Locate the cell with the specified text and output its (x, y) center coordinate. 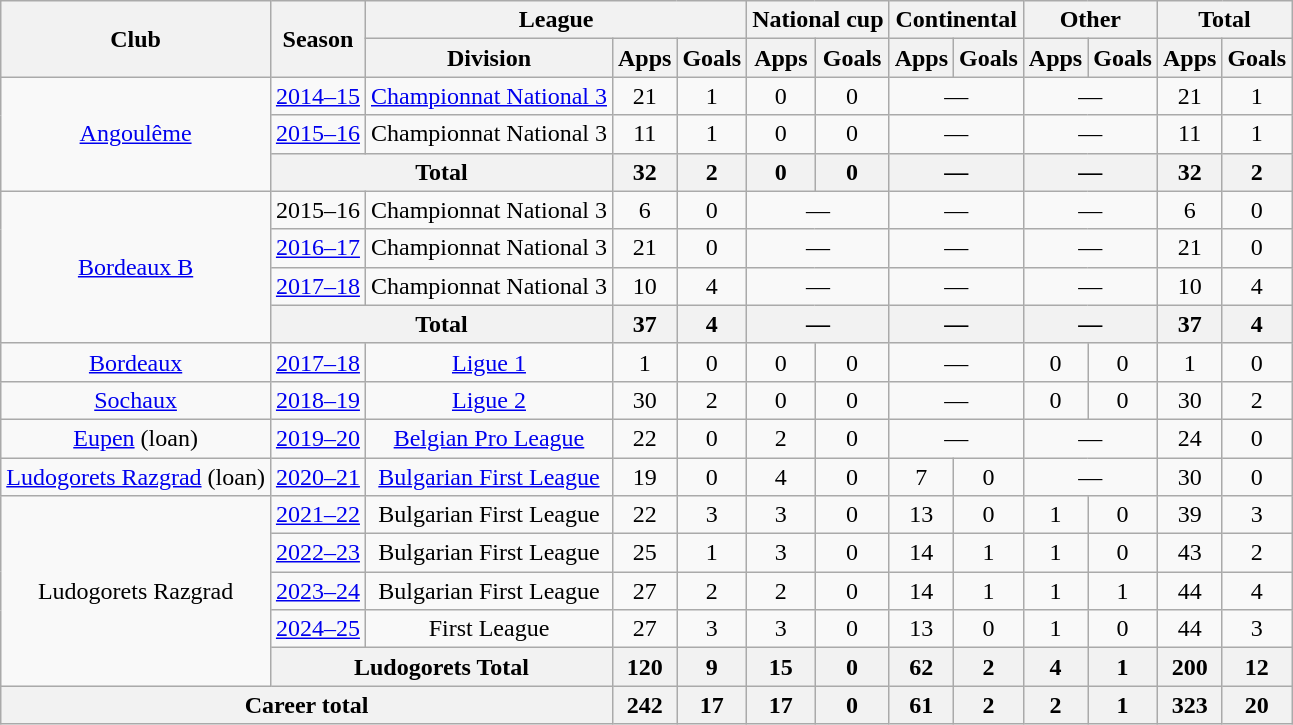
Division (488, 58)
9 (712, 667)
Belgian Pro League (488, 438)
15 (781, 667)
2024–25 (318, 629)
62 (921, 667)
Season (318, 39)
323 (1189, 705)
League (556, 20)
Angoulême (136, 134)
61 (921, 705)
Career total (307, 705)
2018–19 (318, 400)
2022–23 (318, 553)
7 (921, 477)
20 (1257, 705)
Sochaux (136, 400)
First League (488, 629)
Ludogorets Total (441, 667)
200 (1189, 667)
Club (136, 39)
Ludogorets Razgrad (loan) (136, 477)
2023–24 (318, 591)
25 (644, 553)
Bordeaux (136, 362)
Other (1090, 20)
39 (1189, 515)
12 (1257, 667)
242 (644, 705)
National cup (818, 20)
19 (644, 477)
2020–21 (318, 477)
2019–20 (318, 438)
Ligue 1 (488, 362)
24 (1189, 438)
Ludogorets Razgrad (136, 591)
120 (644, 667)
43 (1189, 553)
2014–15 (318, 96)
2021–22 (318, 515)
2016–17 (318, 248)
Ligue 2 (488, 400)
Bordeaux B (136, 267)
Continental (956, 20)
Eupen (loan) (136, 438)
